Provide the (X, Y) coordinate of the cell's center where the given text is located.  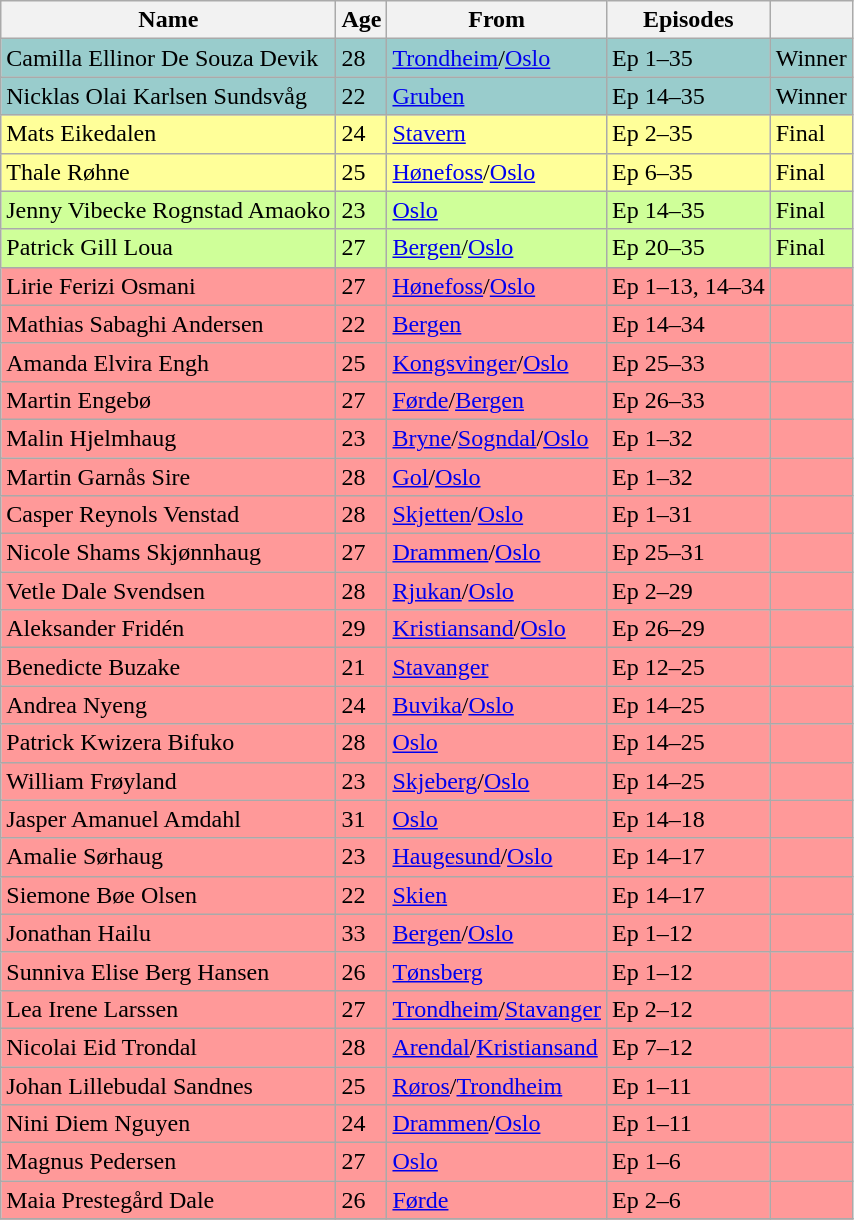
Camilla Ellinor De Souza Devik (168, 58)
Thale Røhne (168, 172)
Skien (497, 895)
Jasper Amanuel Amdahl (168, 819)
Buvika/Oslo (497, 705)
Casper Reynols Venstad (168, 515)
Johan Lillebudal Sandnes (168, 1085)
Haugesund/Oslo (497, 857)
Ep 14–18 (688, 819)
Lirie Ferizi Osmani (168, 286)
29 (362, 629)
Ep 26–33 (688, 400)
Ep 12–25 (688, 667)
Rjukan/Oslo (497, 591)
Skjetten/Oslo (497, 515)
Aleksander Fridén (168, 629)
William Frøyland (168, 781)
Maia Prestegård Dale (168, 1200)
Benedicte Buzake (168, 667)
Ep 1–35 (688, 58)
Trondheim/Stavanger (497, 1009)
Episodes (688, 20)
Bryne/Sogndal/Oslo (497, 438)
Andrea Nyeng (168, 705)
Jenny Vibecke Rognstad Amaoko (168, 210)
Sunniva Elise Berg Hansen (168, 971)
Gol/Oslo (497, 477)
Patrick Kwizera Bifuko (168, 743)
Nicklas Olai Karlsen Sundsvåg (168, 96)
Amalie Sørhaug (168, 857)
Ep 25–31 (688, 553)
Ep 7–12 (688, 1047)
Malin Hjelmhaug (168, 438)
Røros/Trondheim (497, 1085)
Trondheim/Oslo (497, 58)
Ep 6–35 (688, 172)
Nini Diem Nguyen (168, 1124)
Kristiansand/Oslo (497, 629)
Stavanger (497, 667)
Martin Engebø (168, 400)
Ep 2–35 (688, 134)
From (497, 20)
Førde (497, 1200)
Mathias Sabaghi Andersen (168, 324)
Ep 2–29 (688, 591)
Magnus Pedersen (168, 1162)
Ep 1–13, 14–34 (688, 286)
Mats Eikedalen (168, 134)
Skjeberg/Oslo (497, 781)
Martin Garnås Sire (168, 477)
Ep 26–29 (688, 629)
Vetle Dale Svendsen (168, 591)
Ep 2–6 (688, 1200)
Nicole Shams Skjønnhaug (168, 553)
Kongsvinger/Oslo (497, 362)
Ep 1–6 (688, 1162)
Førde/Bergen (497, 400)
Jonathan Hailu (168, 933)
33 (362, 933)
Tønsberg (497, 971)
Bergen (497, 324)
21 (362, 667)
Patrick Gill Loua (168, 248)
Ep 20–35 (688, 248)
Name (168, 20)
Ep 25–33 (688, 362)
Gruben (497, 96)
Stavern (497, 134)
Ep 1–31 (688, 515)
Nicolai Eid Trondal (168, 1047)
Lea Irene Larssen (168, 1009)
Ep 14–34 (688, 324)
Age (362, 20)
Amanda Elvira Engh (168, 362)
Siemone Bøe Olsen (168, 895)
Ep 2–12 (688, 1009)
31 (362, 819)
Arendal/Kristiansand (497, 1047)
